Detect which cell encompasses the target text, then output its [X, Y] center coordinate. 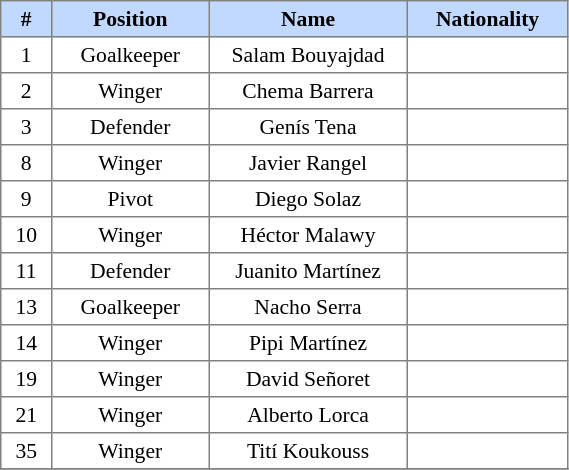
10 [26, 235]
35 [26, 451]
Genís Tena [308, 127]
21 [26, 415]
11 [26, 271]
Pipi Martínez [308, 343]
# [26, 19]
David Señoret [308, 379]
9 [26, 199]
2 [26, 91]
8 [26, 163]
Diego Solaz [308, 199]
13 [26, 307]
1 [26, 55]
Chema Barrera [308, 91]
Pivot [130, 199]
14 [26, 343]
19 [26, 379]
Héctor Malawy [308, 235]
Position [130, 19]
Alberto Lorca [308, 415]
3 [26, 127]
Juanito Martínez [308, 271]
Javier Rangel [308, 163]
Name [308, 19]
Nacho Serra [308, 307]
Tití Koukouss [308, 451]
Nationality [488, 19]
Salam Bouyajdad [308, 55]
